Return the (x, y) coordinate for the center point of the cell that contains the specified text.  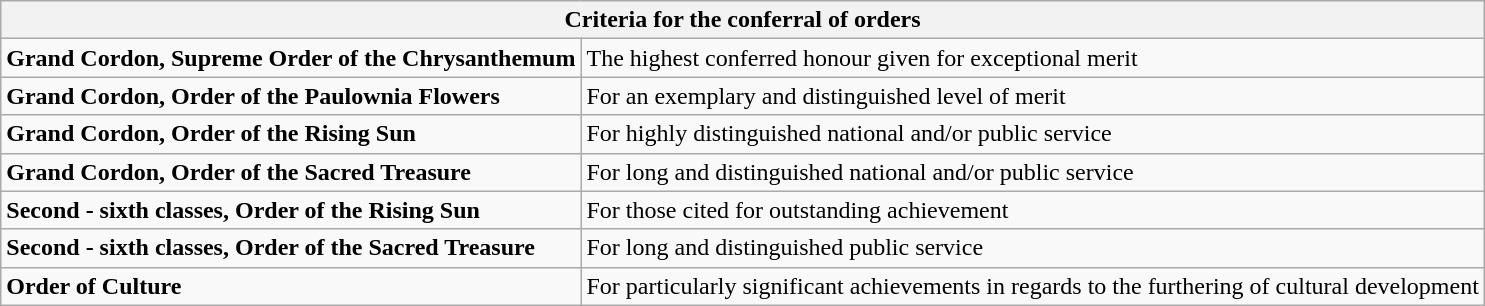
For those cited for outstanding achievement (1032, 210)
Second - sixth classes, Order of the Sacred Treasure (291, 248)
Grand Cordon, Order of the Sacred Treasure (291, 172)
The highest conferred honour given for exceptional merit (1032, 58)
Grand Cordon, Order of the Rising Sun (291, 134)
For highly distinguished national and/or public service (1032, 134)
For long and distinguished national and/or public service (1032, 172)
Grand Cordon, Order of the Paulownia Flowers (291, 96)
Grand Cordon, Supreme Order of the Chrysanthemum (291, 58)
For particularly significant achievements in regards to the furthering of cultural development (1032, 286)
For long and distinguished public service (1032, 248)
Second - sixth classes, Order of the Rising Sun (291, 210)
Order of Culture (291, 286)
For an exemplary and distinguished level of merit (1032, 96)
Criteria for the conferral of orders (743, 20)
